Extract the (x, y) coordinate from the center of the cell holding the provided text.  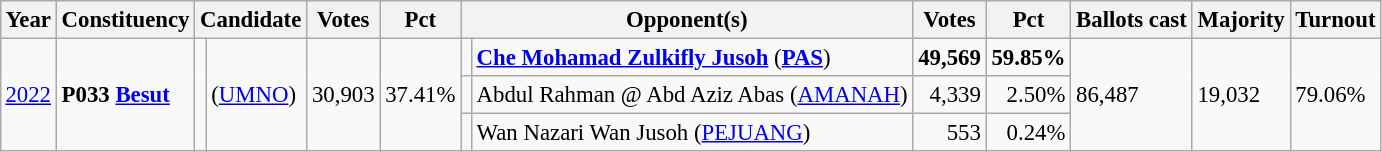
79.06% (1336, 94)
Majority (1241, 20)
59.85% (1028, 57)
Abdul Rahman @ Abd Aziz Abas (AMANAH) (692, 95)
P033 Besut (125, 94)
2022 (28, 94)
37.41% (420, 94)
Ballots cast (1132, 20)
30,903 (344, 94)
553 (950, 133)
4,339 (950, 95)
19,032 (1241, 94)
(UMNO) (256, 94)
Year (28, 20)
86,487 (1132, 94)
Candidate (251, 20)
49,569 (950, 57)
Turnout (1336, 20)
Constituency (125, 20)
Wan Nazari Wan Jusoh (PEJUANG) (692, 133)
0.24% (1028, 133)
2.50% (1028, 95)
Opponent(s) (687, 20)
Che Mohamad Zulkifly Jusoh (PAS) (692, 57)
